From the cell containing the given text, extract its center point as [x, y] coordinate. 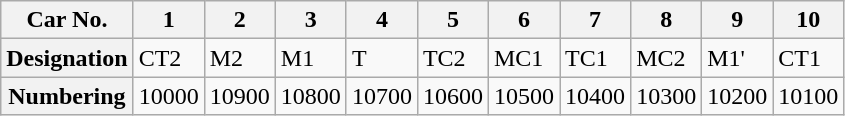
7 [596, 20]
T [382, 58]
MC1 [524, 58]
10000 [168, 96]
10700 [382, 96]
M1' [738, 58]
10100 [808, 96]
CT1 [808, 58]
10400 [596, 96]
2 [240, 20]
1 [168, 20]
10500 [524, 96]
TC2 [452, 58]
10900 [240, 96]
10600 [452, 96]
Designation [67, 58]
3 [310, 20]
10300 [666, 96]
CT2 [168, 58]
10200 [738, 96]
10 [808, 20]
6 [524, 20]
8 [666, 20]
Car No. [67, 20]
M1 [310, 58]
TC1 [596, 58]
4 [382, 20]
M2 [240, 58]
MC2 [666, 58]
5 [452, 20]
9 [738, 20]
Numbering [67, 96]
10800 [310, 96]
